Output the [X, Y] coordinate of the center of the cell containing the given text.  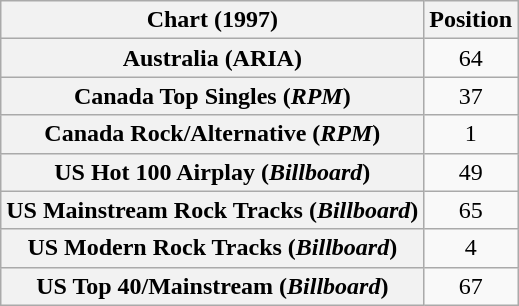
1 [471, 134]
Canada Rock/Alternative (RPM) [212, 134]
49 [471, 172]
US Mainstream Rock Tracks (Billboard) [212, 210]
64 [471, 58]
US Hot 100 Airplay (Billboard) [212, 172]
4 [471, 248]
Chart (1997) [212, 20]
US Modern Rock Tracks (Billboard) [212, 248]
Position [471, 20]
37 [471, 96]
Australia (ARIA) [212, 58]
US Top 40/Mainstream (Billboard) [212, 286]
Canada Top Singles (RPM) [212, 96]
65 [471, 210]
67 [471, 286]
